Provide the [X, Y] coordinate of the cell's center where the given text is located.  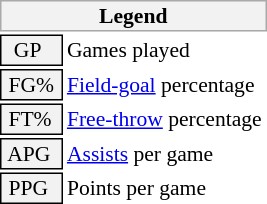
FT% [31, 120]
Legend [134, 16]
Assists per game [166, 154]
Games played [166, 50]
Points per game [166, 188]
FG% [31, 85]
APG [31, 154]
Field-goal percentage [166, 85]
Free-throw percentage [166, 120]
GP [31, 50]
PPG [31, 188]
